Locate the cell with the specified text and output its (X, Y) center coordinate. 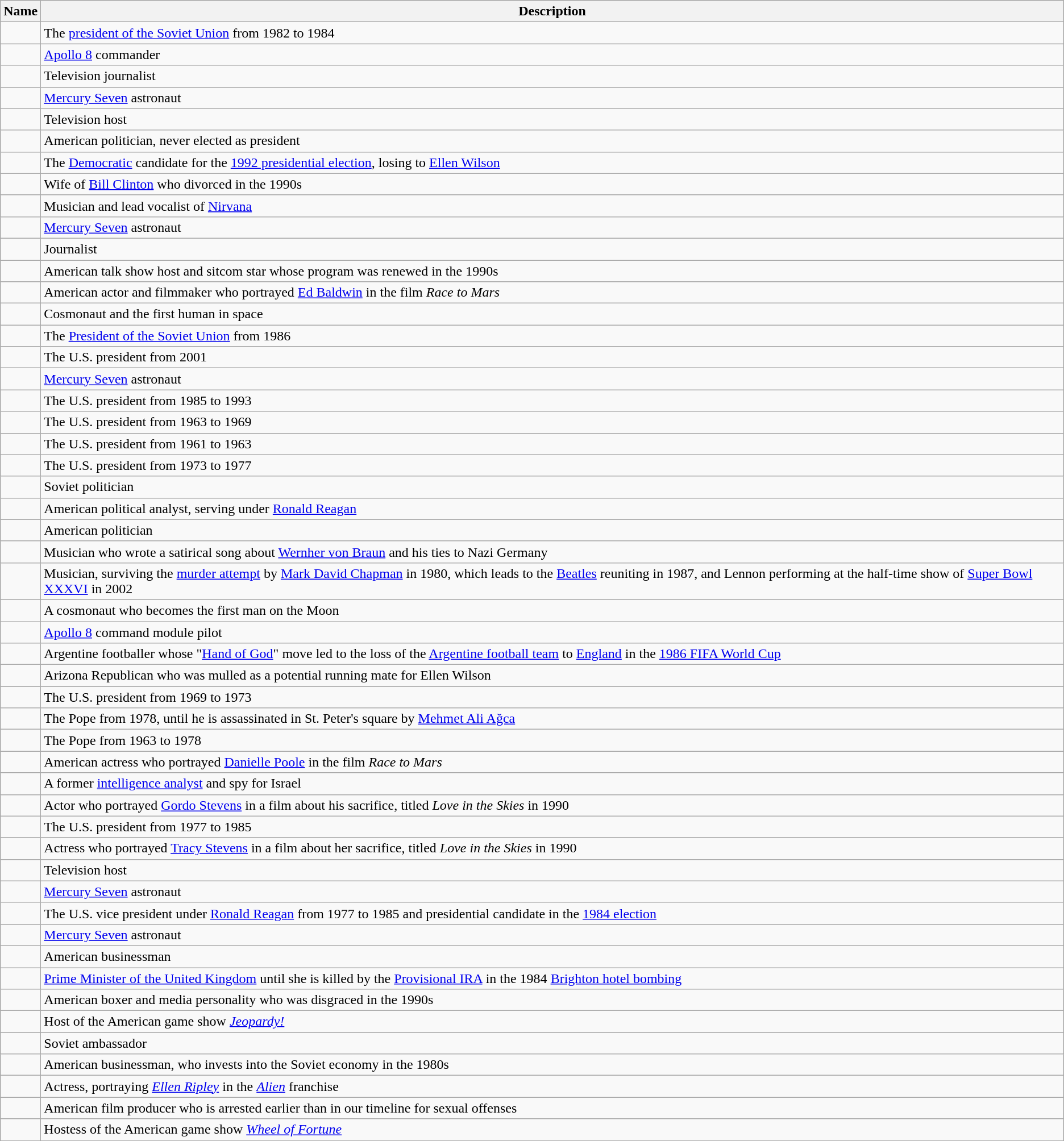
The U.S. vice president under Ronald Reagan from 1977 to 1985 and presidential candidate in the 1984 election (552, 913)
Description (552, 11)
American actor and filmmaker who portrayed Ed Baldwin in the film Race to Mars (552, 293)
A cosmonaut who becomes the first man on the Moon (552, 610)
The Democratic candidate for the 1992 presidential election, losing to Ellen Wilson (552, 163)
American actress who portrayed Danielle Poole in the film Race to Mars (552, 762)
American businessman (552, 956)
Television journalist (552, 76)
Actress who portrayed Tracy Stevens in a film about her sacrifice, titled Love in the Skies in 1990 (552, 848)
Host of the American game show Jeopardy! (552, 1022)
American film producer who is arrested earlier than in our timeline for sexual offenses (552, 1108)
Name (20, 11)
Hostess of the American game show Wheel of Fortune (552, 1130)
Arizona Republican who was mulled as a potential running mate for Ellen Wilson (552, 676)
Musician who wrote a satirical song about Wernher von Braun and his ties to Nazi Germany (552, 552)
Prime Minister of the United Kingdom until she is killed by the Provisional IRA in the 1984 Brighton hotel bombing (552, 978)
The President of the Soviet Union from 1986 (552, 336)
Soviet politician (552, 487)
American boxer and media personality who was disgraced in the 1990s (552, 1000)
American politician, never elected as president (552, 141)
Apollo 8 command module pilot (552, 632)
The president of the Soviet Union from 1982 to 1984 (552, 33)
The Pope from 1963 to 1978 (552, 740)
Journalist (552, 249)
Argentine footballer whose "Hand of God" move led to the loss of the Argentine football team to England in the 1986 FIFA World Cup (552, 654)
The U.S. president from 1961 to 1963 (552, 444)
Soviet ambassador (552, 1043)
Apollo 8 commander (552, 55)
The U.S. president from 1963 to 1969 (552, 422)
The U.S. president from 2001 (552, 357)
The U.S. president from 1985 to 1993 (552, 401)
The Pope from 1978, until he is assassinated in St. Peter's square by Mehmet Ali Ağca (552, 719)
The U.S. president from 1969 to 1973 (552, 697)
Actor who portrayed Gordo Stevens in a film about his sacrifice, titled Love in the Skies in 1990 (552, 805)
Wife of Bill Clinton who divorced in the 1990s (552, 184)
Musician and lead vocalist of Nirvana (552, 206)
American politician (552, 530)
Actress, portraying Ellen Ripley in the Alien franchise (552, 1086)
The U.S. president from 1973 to 1977 (552, 465)
The U.S. president from 1977 to 1985 (552, 827)
American talk show host and sitcom star whose program was renewed in the 1990s (552, 271)
American political analyst, serving under Ronald Reagan (552, 509)
American businessman, who invests into the Soviet economy in the 1980s (552, 1065)
Cosmonaut and the first human in space (552, 314)
A former intelligence analyst and spy for Israel (552, 784)
